Search for the cell housing the specified text and yield its [X, Y] center coordinate. 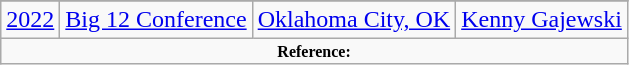
Big 12 Conference [156, 20]
Oklahoma City, OK [354, 20]
2022 [30, 20]
Kenny Gajewski [542, 20]
Reference: [314, 51]
